Determine the [X, Y] coordinate at the center of the cell enclosing the given text.  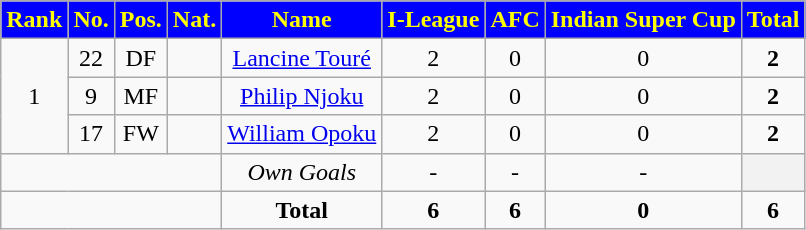
Own Goals [302, 172]
DF [140, 58]
Pos. [140, 20]
I-League [434, 20]
Name [302, 20]
Nat. [194, 20]
AFC [515, 20]
William Opoku [302, 134]
9 [91, 96]
Rank [34, 20]
Lancine Touré [302, 58]
Philip Njoku [302, 96]
No. [91, 20]
1 [34, 96]
MF [140, 96]
Indian Super Cup [643, 20]
17 [91, 134]
FW [140, 134]
22 [91, 58]
